Determine the (x, y) coordinate at the center of the cell enclosing the given text.  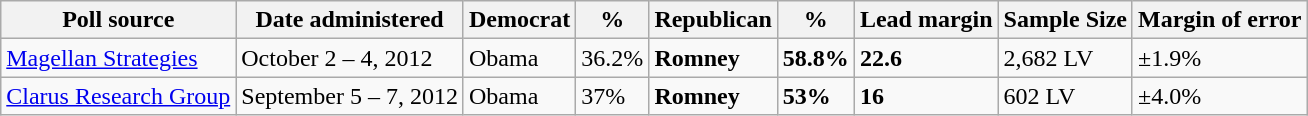
Republican (713, 20)
16 (926, 96)
2,682 LV (1065, 58)
Lead margin (926, 20)
±1.9% (1220, 58)
37% (612, 96)
53% (816, 96)
Sample Size (1065, 20)
±4.0% (1220, 96)
58.8% (816, 58)
Democrat (519, 20)
36.2% (612, 58)
22.6 (926, 58)
September 5 – 7, 2012 (350, 96)
Margin of error (1220, 20)
Poll source (118, 20)
Date administered (350, 20)
602 LV (1065, 96)
Clarus Research Group (118, 96)
October 2 – 4, 2012 (350, 58)
Magellan Strategies (118, 58)
